Scan for the cell matching the given text and deliver its [X, Y] coordinate at center. 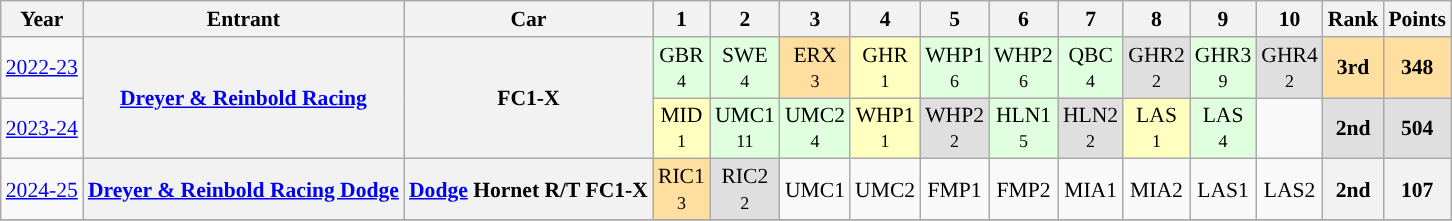
GHR39 [1224, 68]
Dreyer & Reinbold Racing Dodge [244, 190]
3rd [1354, 68]
LAS4 [1224, 128]
ERX3 [815, 68]
HLN15 [1024, 128]
Points [1417, 19]
UMC111 [745, 128]
UMC1 [815, 190]
107 [1417, 190]
UMC24 [815, 128]
FMP1 [954, 190]
WHP16 [954, 68]
MIA1 [1090, 190]
GHR42 [1290, 68]
GHR1 [885, 68]
SWE4 [745, 68]
1 [682, 19]
WHP26 [1024, 68]
6 [1024, 19]
2022-23 [42, 68]
2 [745, 19]
2024-25 [42, 190]
8 [1156, 19]
LAS2 [1290, 190]
GHR22 [1156, 68]
Dreyer & Reinbold Racing [244, 98]
HLN22 [1090, 128]
UMC2 [885, 190]
7 [1090, 19]
Entrant [244, 19]
10 [1290, 19]
QBC4 [1090, 68]
504 [1417, 128]
348 [1417, 68]
FC1-X [528, 98]
GBR4 [682, 68]
9 [1224, 19]
RIC13 [682, 190]
Year [42, 19]
WHP22 [954, 128]
Dodge Hornet R/T FC1-X [528, 190]
Rank [1354, 19]
FMP2 [1024, 190]
RIC22 [745, 190]
MID1 [682, 128]
3 [815, 19]
5 [954, 19]
WHP11 [885, 128]
2023-24 [42, 128]
4 [885, 19]
MIA2 [1156, 190]
Car [528, 19]
